For the text-containing cell, return its midpoint in (X, Y) coordinate format. 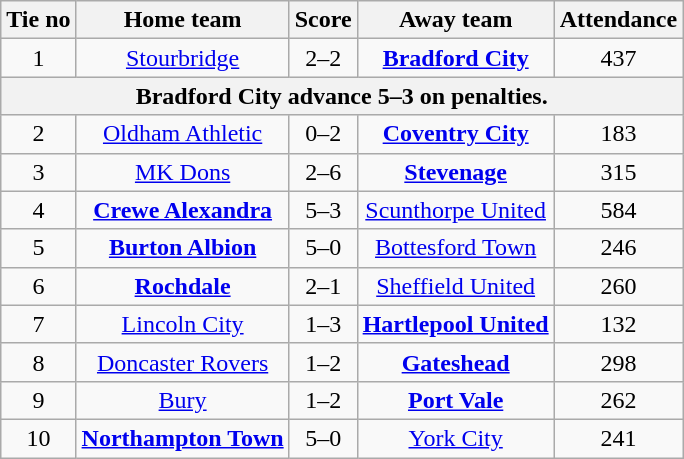
Crewe Alexandra (182, 210)
262 (618, 400)
Hartlepool United (456, 324)
6 (38, 286)
Stourbridge (182, 58)
9 (38, 400)
MK Dons (182, 172)
132 (618, 324)
7 (38, 324)
241 (618, 438)
Bradford City (456, 58)
Bradford City advance 5–3 on penalties. (342, 96)
Doncaster Rovers (182, 362)
Burton Albion (182, 248)
Lincoln City (182, 324)
Attendance (618, 20)
Oldham Athletic (182, 134)
Sheffield United (456, 286)
437 (618, 58)
4 (38, 210)
Scunthorpe United (456, 210)
8 (38, 362)
Bottesford Town (456, 248)
1–3 (323, 324)
York City (456, 438)
260 (618, 286)
315 (618, 172)
183 (618, 134)
Gateshead (456, 362)
Away team (456, 20)
Port Vale (456, 400)
3 (38, 172)
Stevenage (456, 172)
Coventry City (456, 134)
10 (38, 438)
0–2 (323, 134)
584 (618, 210)
Bury (182, 400)
1 (38, 58)
Score (323, 20)
Northampton Town (182, 438)
2–6 (323, 172)
298 (618, 362)
246 (618, 248)
Tie no (38, 20)
2–2 (323, 58)
2–1 (323, 286)
5–3 (323, 210)
Rochdale (182, 286)
Home team (182, 20)
2 (38, 134)
5 (38, 248)
